Find where the given text appears and provide that cell's center as (x, y) coordinate. 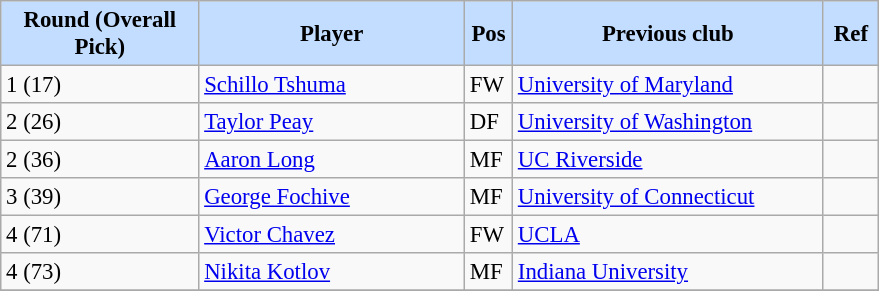
Player (332, 34)
3 (39) (100, 197)
University of Connecticut (668, 197)
4 (71) (100, 235)
Round (Overall Pick) (100, 34)
DF (488, 122)
Victor Chavez (332, 235)
University of Washington (668, 122)
George Fochive (332, 197)
University of Maryland (668, 85)
Aaron Long (332, 160)
1 (17) (100, 85)
2 (26) (100, 122)
Taylor Peay (332, 122)
UC Riverside (668, 160)
Pos (488, 34)
2 (36) (100, 160)
Previous club (668, 34)
Schillo Tshuma (332, 85)
Ref (851, 34)
UCLA (668, 235)
